Return the (x, y) coordinate for the center point of the cell that contains the specified text.  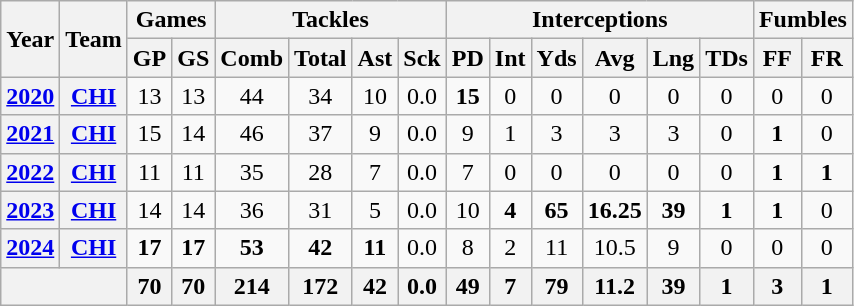
Int (510, 58)
FR (826, 58)
2024 (30, 248)
2021 (30, 134)
28 (321, 172)
Games (170, 20)
214 (252, 286)
PD (468, 58)
Team (94, 39)
36 (252, 210)
Avg (614, 58)
37 (321, 134)
172 (321, 286)
65 (556, 210)
8 (468, 248)
Ast (375, 58)
GS (194, 58)
46 (252, 134)
Sck (422, 58)
2022 (30, 172)
2 (510, 248)
TDs (727, 58)
16.25 (614, 210)
Yds (556, 58)
Total (321, 58)
10.5 (614, 248)
4 (510, 210)
35 (252, 172)
FF (777, 58)
2023 (30, 210)
34 (321, 96)
79 (556, 286)
GP (149, 58)
Interceptions (600, 20)
49 (468, 286)
Comb (252, 58)
5 (375, 210)
Year (30, 39)
31 (321, 210)
Lng (673, 58)
44 (252, 96)
2020 (30, 96)
11.2 (614, 286)
Tackles (330, 20)
Fumbles (802, 20)
53 (252, 248)
